Pinpoint the cell where the given text exists, returning its [X, Y] midpoint coordinate. 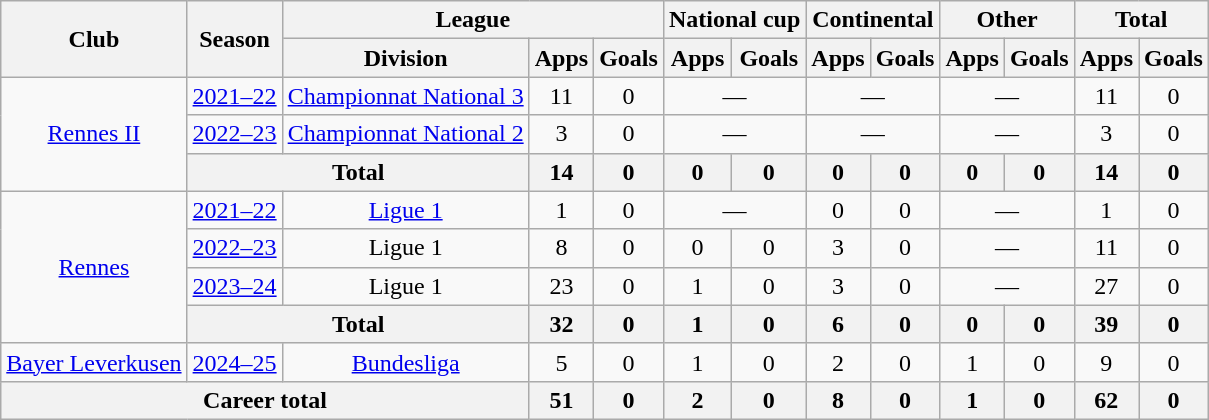
Season [234, 39]
2023–24 [234, 286]
Other [1007, 20]
9 [1106, 362]
5 [561, 362]
27 [1106, 286]
Rennes [94, 267]
Division [406, 58]
62 [1106, 400]
2024–25 [234, 362]
Career total [265, 400]
Championnat National 3 [406, 96]
Bundesliga [406, 362]
32 [561, 324]
23 [561, 286]
National cup [734, 20]
Championnat National 2 [406, 134]
Rennes II [94, 134]
Continental [873, 20]
39 [1106, 324]
Bayer Leverkusen [94, 362]
League [472, 20]
6 [838, 324]
Club [94, 39]
51 [561, 400]
